Determine the (X, Y) coordinate at the center of the cell enclosing the given text.  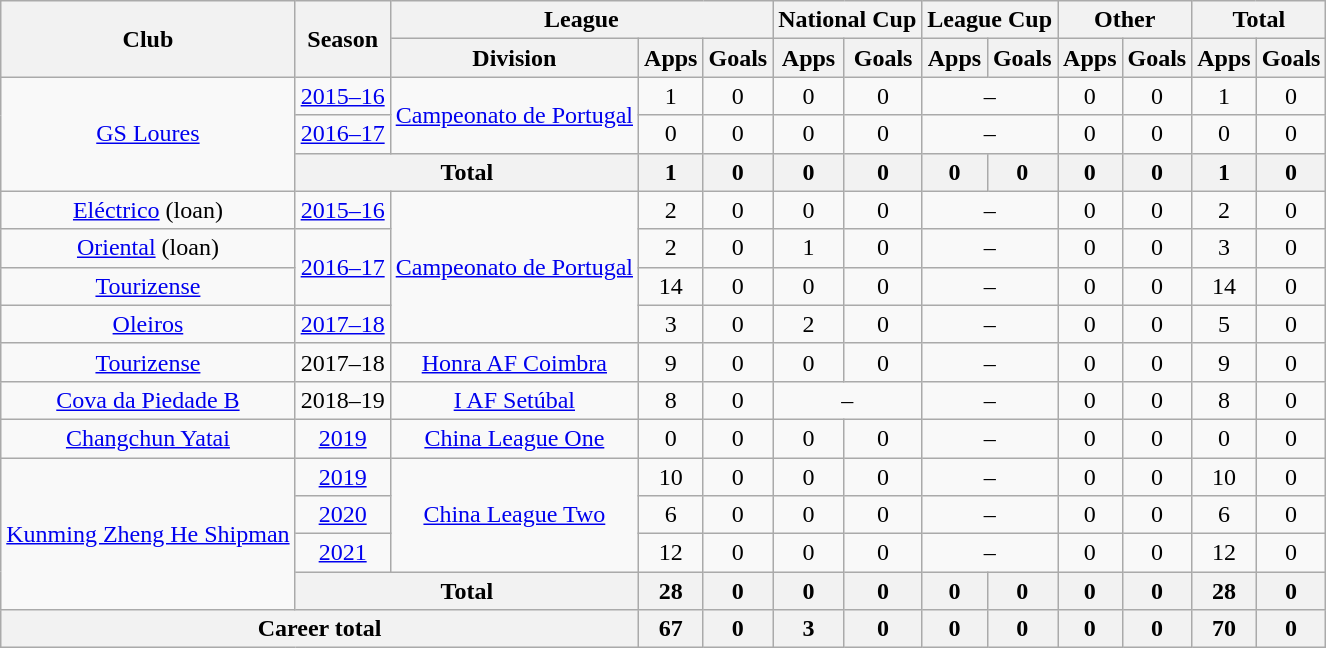
Kunming Zheng He Shipman (148, 534)
Division (514, 58)
Changchun Yatai (148, 438)
Oleiros (148, 324)
GS Loures (148, 134)
Other (1125, 20)
Career total (320, 629)
2018–19 (342, 400)
Oriental (loan) (148, 248)
Season (342, 39)
National Cup (848, 20)
I AF Setúbal (514, 400)
2020 (342, 515)
2021 (342, 553)
Cova da Piedade B (148, 400)
67 (671, 629)
Eléctrico (loan) (148, 210)
Honra AF Coimbra (514, 362)
China League Two (514, 515)
China League One (514, 438)
League (582, 20)
5 (1224, 324)
70 (1224, 629)
Club (148, 39)
League Cup (990, 20)
